Return [X, Y] of the center of cell containing provided text 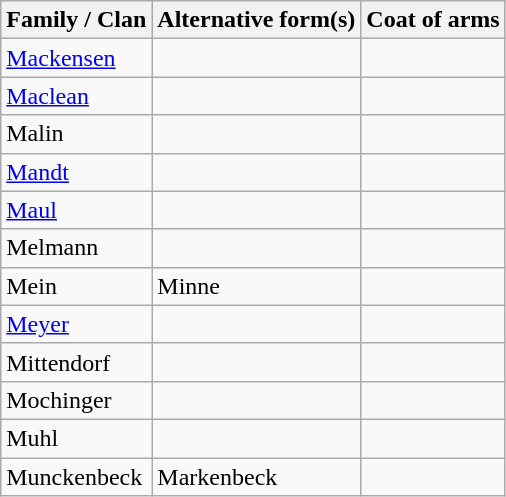
Muhl [76, 438]
Minne [256, 286]
Mein [76, 286]
Melmann [76, 248]
Family / Clan [76, 20]
Mittendorf [76, 362]
Mackensen [76, 58]
Alternative form(s) [256, 20]
Malin [76, 134]
Mochinger [76, 400]
Meyer [76, 324]
Mandt [76, 172]
Maclean [76, 96]
Markenbeck [256, 477]
Munckenbeck [76, 477]
Maul [76, 210]
Coat of arms [433, 20]
